From the cell containing the given text, extract its center point as [x, y] coordinate. 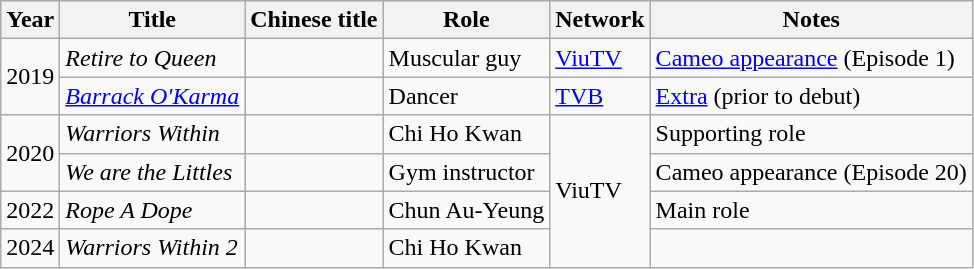
Barrack O'Karma [152, 96]
Title [152, 20]
Extra (prior to debut) [811, 96]
2019 [30, 77]
Role [466, 20]
2022 [30, 210]
Warriors Within 2 [152, 248]
2020 [30, 153]
Dancer [466, 96]
Cameo appearance (Episode 20) [811, 172]
Chinese title [314, 20]
Retire to Queen [152, 58]
2024 [30, 248]
Warriors Within [152, 134]
Chun Au-Yeung [466, 210]
TVB [600, 96]
Cameo appearance (Episode 1) [811, 58]
Main role [811, 210]
We are the Littles [152, 172]
Rope A Dope [152, 210]
Muscular guy [466, 58]
Supporting role [811, 134]
Year [30, 20]
Gym instructor [466, 172]
Notes [811, 20]
Network [600, 20]
